Capture the cell that displays the provided text and extract its [X, Y] central coordinate. 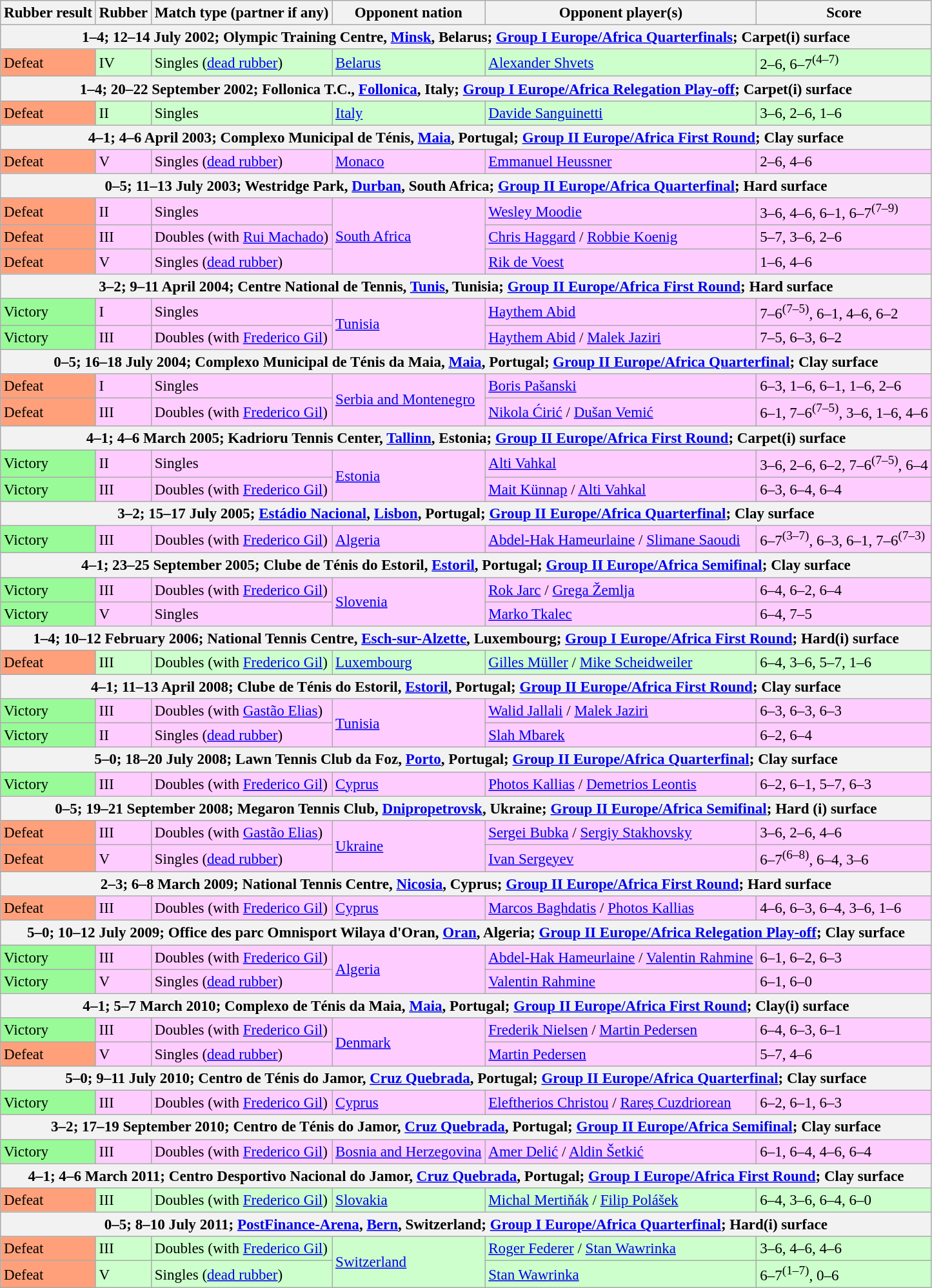
6–7(3–7), 6–3, 6–1, 7–6(7–3) [844, 540]
Gilles Müller / Mike Scheidweiler [620, 663]
6–2, 6–1, 6–3 [844, 1103]
3–2; 15–17 July 2005; Estádio Nacional, Lisbon, Portugal; Group II Europe/Africa Quarterfinal; Clay surface [466, 514]
2–6, 6–7(4–7) [844, 63]
6–4, 7–5 [844, 614]
Haythem Abid [620, 312]
Slah Mbarek [620, 736]
4–1; 23–25 September 2005; Clube de Ténis do Estoril, Estoril, Portugal; Group II Europe/Africa Semifinal; Clay surface [466, 565]
Emmanuel Heussner [620, 162]
6–4, 3–6, 5–7, 1–6 [844, 663]
Ivan Sergeyev [620, 858]
6–4, 6–3, 6–1 [844, 1030]
IV [123, 63]
3–6, 4–6, 4–6 [844, 1249]
Valentin Rahmine [620, 982]
6–1, 6–2, 6–3 [844, 957]
Opponent player(s) [620, 13]
Alexander Shvets [620, 63]
6–4, 6–2, 6–4 [844, 590]
5–0; 18–20 July 2008; Lawn Tennis Club da Foz, Porto, Portugal; Group II Europe/Africa Quarterfinal; Clay surface [466, 760]
Martin Pedersen [620, 1055]
Nikola Ćirić / Dušan Vemić [620, 412]
Rok Jarc / Grega Žemlja [620, 590]
Switzerland [409, 1262]
Photos Kallias / Demetrios Leontis [620, 784]
4–1; 4–6 April 2003; Complexo Municipal de Ténis, Maia, Portugal; Group II Europe/Africa First Round; Clay surface [466, 137]
2–6, 4–6 [844, 162]
4–1; 4–6 March 2005; Kadrioru Tennis Center, Tallinn, Estonia; Group II Europe/Africa First Round; Carpet(i) surface [466, 438]
Monaco [409, 162]
Stan Wawrinka [620, 1274]
Walid Jallali / Malek Jaziri [620, 711]
Rubber result [48, 13]
Luxembourg [409, 663]
Denmark [409, 1042]
Slovenia [409, 602]
Match type (partner if any) [241, 13]
Sergei Bubka / Sergiy Stakhovsky [620, 833]
6–1, 6–4, 4–6, 6–4 [844, 1151]
6–3, 6–4, 6–4 [844, 489]
4–1; 4–6 March 2011; Centro Desportivo Nacional do Jamor, Cruz Quebrada, Portugal; Group I Europe/Africa First Round; Clay surface [466, 1176]
3–6, 2–6, 1–6 [844, 113]
6–3, 6–3, 6–3 [844, 711]
1–4; 20–22 September 2002; Follonica T.C., Follonica, Italy; Group I Europe/Africa Relegation Play-off; Carpet(i) surface [466, 89]
0–5; 16–18 July 2004; Complexo Municipal de Ténis da Maia, Maia, Portugal; Group II Europe/Africa Quarterfinal; Clay surface [466, 362]
0–5; 19–21 September 2008; Megaron Tennis Club, Dnipropetrovsk, Ukraine; Group II Europe/Africa Semifinal; Hard (i) surface [466, 808]
Rik de Voest [620, 262]
2–3; 6–8 March 2009; National Tennis Centre, Nicosia, Cyprus; Group II Europe/Africa First Round; Hard surface [466, 884]
6–3, 1–6, 6–1, 1–6, 2–6 [844, 386]
3–2; 9–11 April 2004; Centre National de Tennis, Tunis, Tunisia; Group II Europe/Africa First Round; Hard surface [466, 286]
Frederik Nielsen / Martin Pedersen [620, 1030]
South Africa [409, 236]
0–5; 8–10 July 2011; PostFinance-Arena, Bern, Switzerland; Group I Europe/Africa Quarterfinal; Hard(i) surface [466, 1224]
Haythem Abid / Malek Jaziri [620, 338]
5–7, 4–6 [844, 1055]
Chris Haggard / Robbie Koenig [620, 238]
5–7, 3–6, 2–6 [844, 238]
6–1, 7–6(7–5), 3–6, 1–6, 4–6 [844, 412]
6–2, 6–4 [844, 736]
Davide Sanguinetti [620, 113]
5–0; 9–11 July 2010; Centro de Ténis do Jamor, Cruz Quebrada, Portugal; Group II Europe/Africa Quarterfinal; Clay surface [466, 1078]
6–7(1–7), 0–6 [844, 1274]
Rubber [123, 13]
6–1, 6–0 [844, 982]
7–6(7–5), 6–1, 4–6, 6–2 [844, 312]
1–4; 12–14 July 2002; Olympic Training Centre, Minsk, Belarus; Group I Europe/Africa Quarterfinals; Carpet(i) surface [466, 37]
0–5; 11–13 July 2003; Westridge Park, Durban, South Africa; Group II Europe/Africa Quarterfinal; Hard surface [466, 186]
Boris Pašanski [620, 386]
Score [844, 13]
6–2, 6–1, 5–7, 6–3 [844, 784]
Slovakia [409, 1200]
Bosnia and Herzegovina [409, 1151]
Michal Mertiňák / Filip Polášek [620, 1200]
3–6, 4–6, 6–1, 6–7(7–9) [844, 211]
1–4; 10–12 February 2006; National Tennis Centre, Esch-sur-Alzette, Luxembourg; Group I Europe/Africa First Round; Hard(i) surface [466, 638]
Belarus [409, 63]
3–6, 2–6, 6–2, 7–6(7–5), 6–4 [844, 463]
Serbia and Montenegro [409, 400]
Estonia [409, 476]
Italy [409, 113]
Doubles (with Rui Machado) [241, 238]
Marcos Baghdatis / Photos Kallias [620, 909]
4–1; 11–13 April 2008; Clube de Ténis do Estoril, Estoril, Portugal; Group II Europe/Africa First Round; Clay surface [466, 687]
Marko Tkalec [620, 614]
5–0; 10–12 July 2009; Office des parc Omnisport Wilaya d'Oran, Oran, Algeria; Group II Europe/Africa Relegation Play-off; Clay surface [466, 933]
Roger Federer / Stan Wawrinka [620, 1249]
3–6, 2–6, 4–6 [844, 833]
Abdel-Hak Hameurlaine / Valentin Rahmine [620, 957]
Opponent nation [409, 13]
6–7(6–8), 6–4, 3–6 [844, 858]
4–1; 5–7 March 2010; Complexo de Ténis da Maia, Maia, Portugal; Group II Europe/Africa First Round; Clay(i) surface [466, 1006]
Alti Vahkal [620, 463]
1–6, 4–6 [844, 262]
Amer Delić / Aldin Šetkić [620, 1151]
Ukraine [409, 846]
Abdel-Hak Hameurlaine / Slimane Saoudi [620, 540]
Wesley Moodie [620, 211]
Eleftherios Christou / Rareș Cuzdriorean [620, 1103]
Mait Künnap / Alti Vahkal [620, 489]
7–5, 6–3, 6–2 [844, 338]
3–2; 17–19 September 2010; Centro de Ténis do Jamor, Cruz Quebrada, Portugal; Group II Europe/Africa Semifinal; Clay surface [466, 1127]
4–6, 6–3, 6–4, 3–6, 1–6 [844, 909]
6–4, 3–6, 6–4, 6–0 [844, 1200]
